From the cell containing the given text, extract its center point as (X, Y) coordinate. 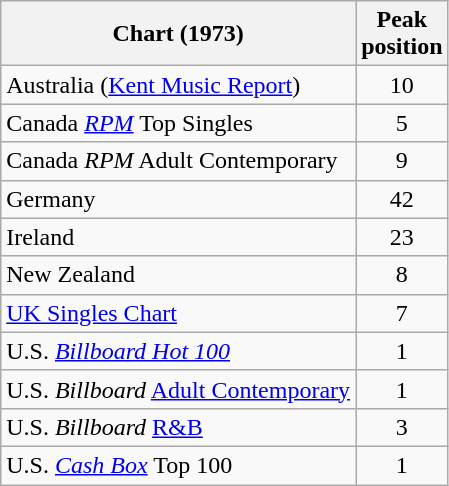
U.S. Billboard Adult Contemporary (178, 389)
5 (402, 123)
Australia (Kent Music Report) (178, 85)
Germany (178, 199)
U.S. Billboard Hot 100 (178, 351)
New Zealand (178, 275)
U.S. Cash Box Top 100 (178, 465)
42 (402, 199)
8 (402, 275)
Canada RPM Top Singles (178, 123)
23 (402, 237)
9 (402, 161)
Ireland (178, 237)
3 (402, 427)
Canada RPM Adult Contemporary (178, 161)
10 (402, 85)
7 (402, 313)
U.S. Billboard R&B (178, 427)
Peakposition (402, 34)
Chart (1973) (178, 34)
UK Singles Chart (178, 313)
